Pinpoint the cell where the given text exists, returning its [x, y] midpoint coordinate. 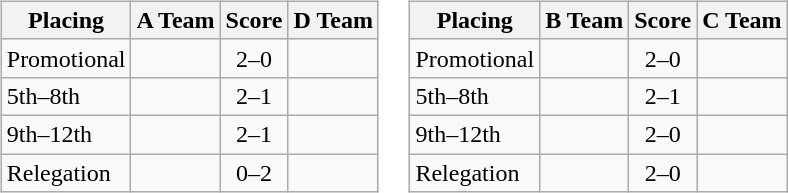
A Team [176, 20]
D Team [333, 20]
B Team [584, 20]
0–2 [254, 173]
C Team [742, 20]
